Search for the cell housing the specified text and yield its [x, y] center coordinate. 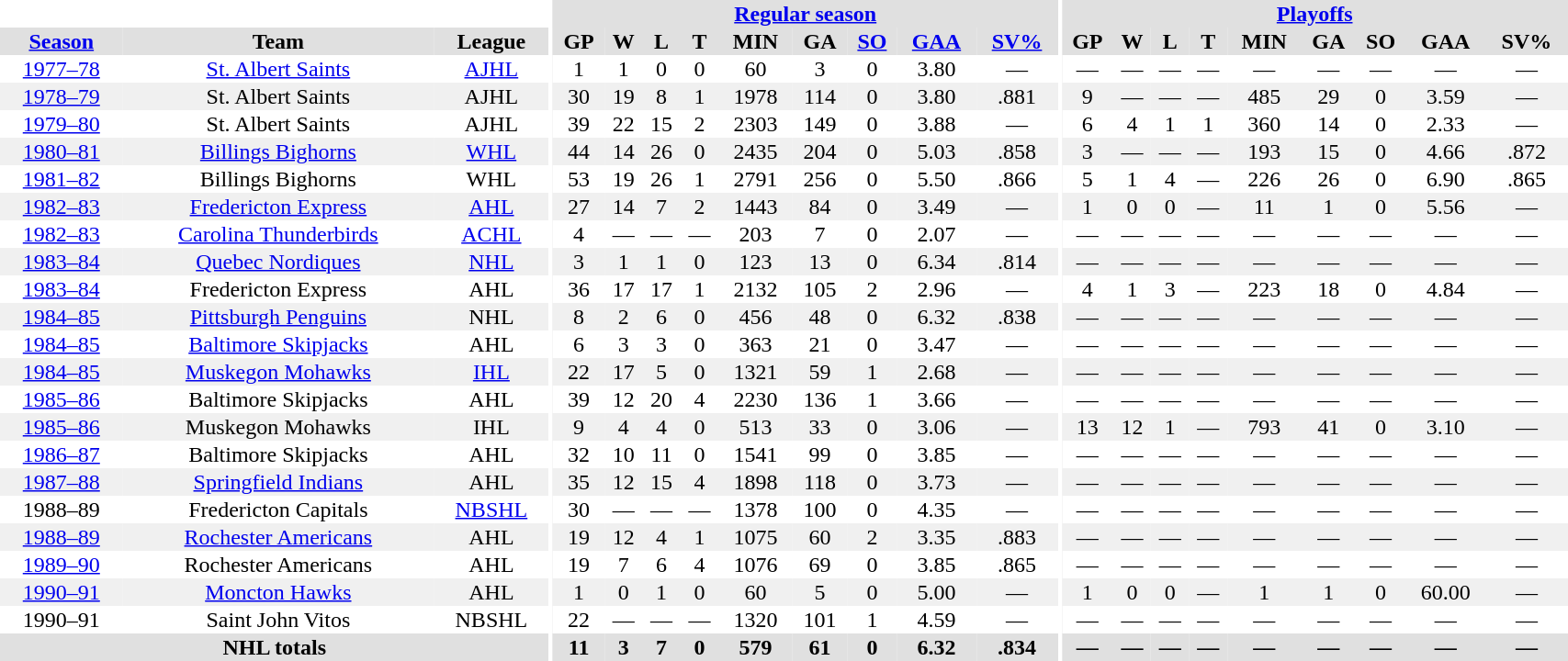
33 [820, 427]
4.59 [937, 620]
Carolina Thunderbirds [279, 234]
35 [579, 482]
456 [755, 317]
Team [279, 41]
3.66 [937, 399]
Moncton Hawks [279, 592]
69 [820, 565]
136 [820, 399]
Playoffs [1314, 14]
485 [1264, 96]
360 [1264, 124]
21 [820, 344]
3.88 [937, 124]
203 [755, 234]
84 [820, 207]
204 [820, 151]
3.49 [937, 207]
1443 [755, 207]
223 [1264, 289]
6.90 [1446, 179]
.881 [1018, 96]
Pittsburgh Penguins [279, 317]
2.33 [1446, 124]
Season [62, 41]
53 [579, 179]
1977–78 [62, 69]
2303 [755, 124]
29 [1328, 96]
.814 [1018, 262]
4.84 [1446, 289]
3.73 [937, 482]
1978 [755, 96]
.858 [1018, 151]
League [491, 41]
118 [820, 482]
3.47 [937, 344]
.834 [1018, 647]
3.06 [937, 427]
1987–88 [62, 482]
3.10 [1446, 427]
27 [579, 207]
Springfield Indians [279, 482]
513 [755, 427]
5.50 [937, 179]
1986–87 [62, 454]
1898 [755, 482]
18 [1328, 289]
226 [1264, 179]
1076 [755, 565]
5.00 [937, 592]
1978–79 [62, 96]
59 [820, 372]
61 [820, 647]
41 [1328, 427]
2.96 [937, 289]
114 [820, 96]
1979–80 [62, 124]
2.68 [937, 372]
2435 [755, 151]
48 [820, 317]
2230 [755, 399]
5.56 [1446, 207]
3.35 [937, 537]
1075 [755, 537]
Quebec Nordiques [279, 262]
ACHL [491, 234]
1981–82 [62, 179]
36 [579, 289]
Regular season [805, 14]
1320 [755, 620]
Fredericton Capitals [279, 510]
99 [820, 454]
363 [755, 344]
.866 [1018, 179]
105 [820, 289]
.838 [1018, 317]
.883 [1018, 537]
579 [755, 647]
2132 [755, 289]
10 [623, 454]
149 [820, 124]
793 [1264, 427]
Saint John Vitos [279, 620]
1989–90 [62, 565]
4.66 [1446, 151]
60.00 [1446, 592]
1321 [755, 372]
1378 [755, 510]
101 [820, 620]
32 [579, 454]
6.34 [937, 262]
NHL totals [275, 647]
123 [755, 262]
44 [579, 151]
1541 [755, 454]
2791 [755, 179]
5.03 [937, 151]
2.07 [937, 234]
100 [820, 510]
3.59 [1446, 96]
.872 [1527, 151]
193 [1264, 151]
256 [820, 179]
1980–81 [62, 151]
4.35 [937, 510]
20 [661, 399]
